Scan for the cell matching the given text and deliver its (X, Y) coordinate at center. 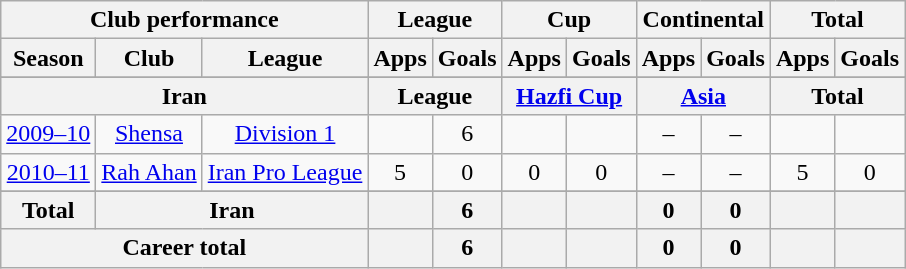
Career total (184, 248)
Season (48, 58)
Cup (569, 20)
Shensa (149, 134)
Iran Pro League (285, 172)
2010–11 (48, 172)
2009–10 (48, 134)
Club (149, 58)
Continental (703, 20)
Rah Ahan (149, 172)
Hazfi Cup (569, 96)
Club performance (184, 20)
Division 1 (285, 134)
Asia (703, 96)
